Find where the given text appears and provide that cell's center as (X, Y) coordinate. 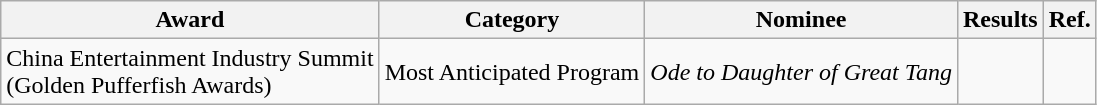
Award (190, 20)
Nominee (802, 20)
Ref. (1070, 20)
China Entertainment Industry Summit (Golden Pufferfish Awards) (190, 72)
Category (512, 20)
Ode to Daughter of Great Tang (802, 72)
Results (1000, 20)
Most Anticipated Program (512, 72)
